Provide the (x, y) coordinate of the cell's center where the given text is located.  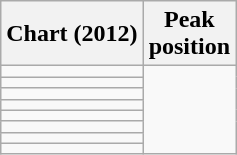
Peakposition (189, 34)
Chart (2012) (72, 34)
